From the cell containing the given text, extract its center point as [x, y] coordinate. 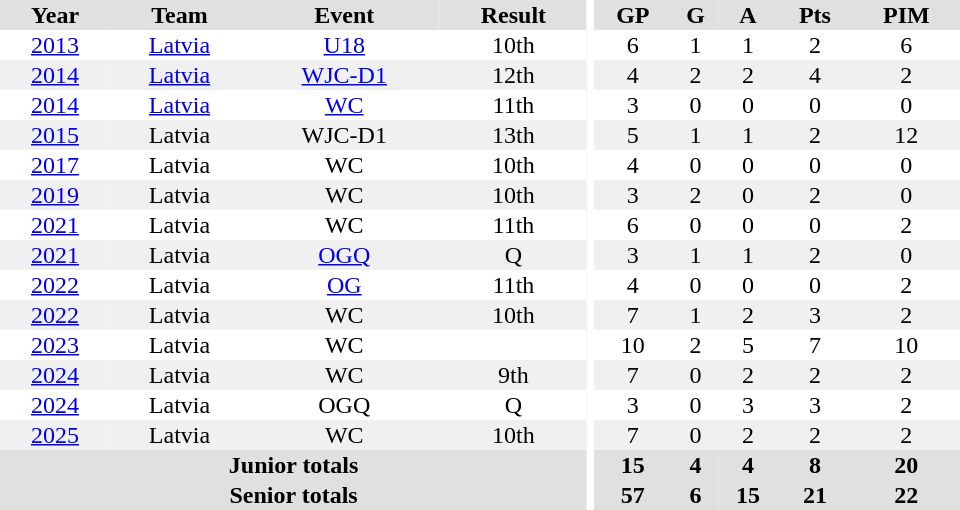
57 [633, 495]
13th [514, 135]
12th [514, 75]
GP [633, 15]
Pts [815, 15]
Senior totals [294, 495]
Year [55, 15]
22 [906, 495]
A [748, 15]
9th [514, 375]
2015 [55, 135]
U18 [344, 45]
12 [906, 135]
8 [815, 465]
2023 [55, 345]
2013 [55, 45]
20 [906, 465]
Event [344, 15]
21 [815, 495]
Junior totals [294, 465]
OG [344, 285]
2019 [55, 195]
2017 [55, 165]
2025 [55, 435]
Team [180, 15]
PIM [906, 15]
Result [514, 15]
G [696, 15]
